From the cell containing the given text, extract its center point as [X, Y] coordinate. 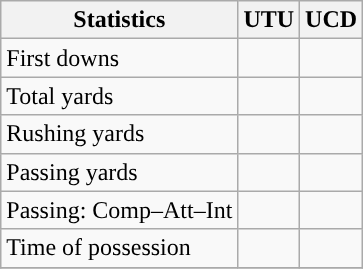
Time of possession [120, 248]
First downs [120, 58]
Rushing yards [120, 134]
Passing: Comp–Att–Int [120, 210]
Statistics [120, 20]
UTU [269, 20]
Total yards [120, 96]
Passing yards [120, 172]
UCD [332, 20]
